Scan for the cell matching the given text and deliver its [X, Y] coordinate at center. 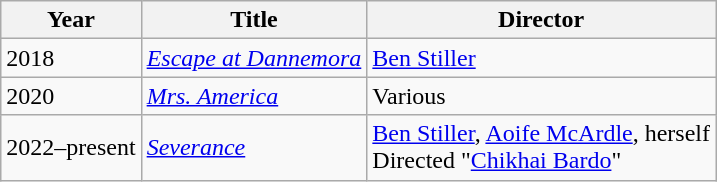
Severance [254, 148]
2018 [71, 58]
Director [542, 20]
Various [542, 96]
Year [71, 20]
2020 [71, 96]
Mrs. America [254, 96]
Escape at Dannemora [254, 58]
Ben Stiller [542, 58]
2022–present [71, 148]
Title [254, 20]
Ben Stiller, Aoife McArdle, herselfDirected "Chikhai Bardo" [542, 148]
